Extract the (X, Y) coordinate from the center of the cell holding the provided text.  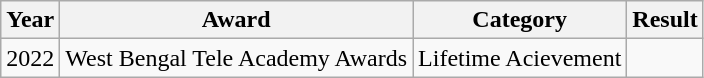
Year (30, 20)
Category (520, 20)
West Bengal Tele Academy Awards (236, 58)
2022 (30, 58)
Lifetime Acievement (520, 58)
Award (236, 20)
Result (665, 20)
